Determine the (x, y) coordinate at the center of the cell enclosing the given text.  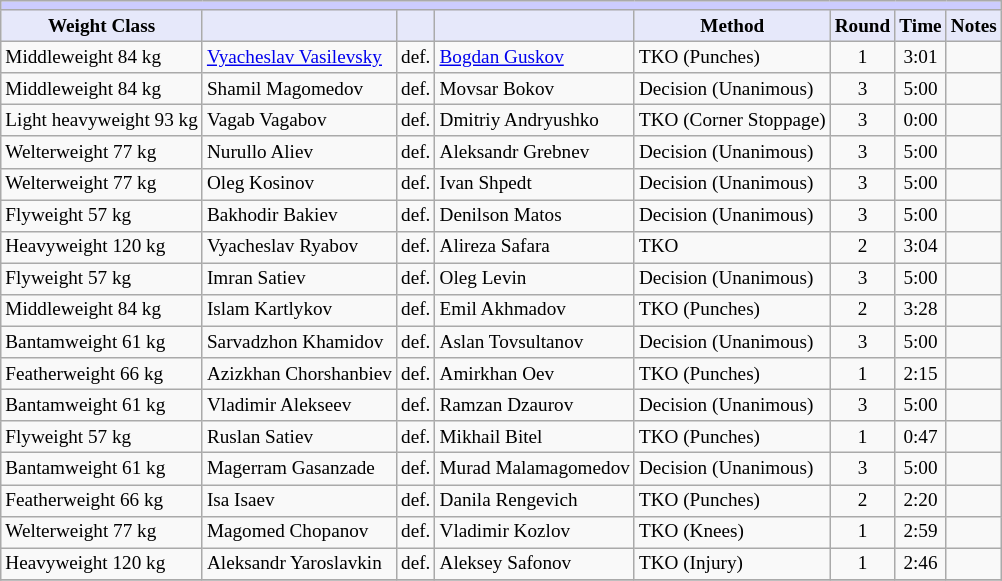
TKO (Injury) (732, 564)
Denilson Matos (534, 216)
Aleksey Safonov (534, 564)
Vyacheslav Ryabov (299, 247)
3:01 (920, 57)
2:15 (920, 374)
Time (920, 26)
Ramzan Dzaurov (534, 405)
TKO (Knees) (732, 532)
Aleksandr Grebnev (534, 152)
Light heavyweight 93 kg (102, 121)
Shamil Magomedov (299, 89)
2:20 (920, 500)
Movsar Bokov (534, 89)
Murad Malamagomedov (534, 469)
2:59 (920, 532)
Sarvadzhon Khamidov (299, 342)
Bogdan Guskov (534, 57)
Azizkhan Chorshanbiev (299, 374)
Notes (974, 26)
Oleg Levin (534, 279)
Imran Satiev (299, 279)
Amirkhan Oev (534, 374)
Islam Kartlykov (299, 310)
Aslan Tovsultanov (534, 342)
Alireza Safara (534, 247)
3:28 (920, 310)
Nurullo Aliev (299, 152)
Round (862, 26)
TKO (Corner Stoppage) (732, 121)
TKO (732, 247)
Magerram Gasanzade (299, 469)
0:47 (920, 437)
Danila Rengevich (534, 500)
Ruslan Satiev (299, 437)
Dmitriy Andryushko (534, 121)
Weight Class (102, 26)
0:00 (920, 121)
Mikhail Bitel (534, 437)
Vladimir Alekseev (299, 405)
3:04 (920, 247)
Isa Isaev (299, 500)
Vyacheslav Vasilevsky (299, 57)
Ivan Shpedt (534, 184)
Oleg Kosinov (299, 184)
2:46 (920, 564)
Aleksandr Yaroslavkin (299, 564)
Bakhodir Bakiev (299, 216)
Vladimir Kozlov (534, 532)
Magomed Chopanov (299, 532)
Emil Akhmadov (534, 310)
Vagab Vagabov (299, 121)
Method (732, 26)
